Return (x, y) of the center of cell containing provided text 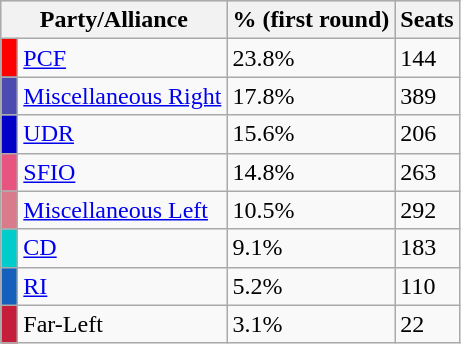
Miscellaneous Left (122, 210)
389 (427, 96)
Party/Alliance (114, 20)
22 (427, 324)
9.1% (311, 248)
Far-Left (122, 324)
263 (427, 172)
Seats (427, 20)
% (first round) (311, 20)
23.8% (311, 58)
183 (427, 248)
5.2% (311, 286)
110 (427, 286)
3.1% (311, 324)
10.5% (311, 210)
RI (122, 286)
SFIO (122, 172)
PCF (122, 58)
15.6% (311, 134)
CD (122, 248)
17.8% (311, 96)
144 (427, 58)
Miscellaneous Right (122, 96)
292 (427, 210)
UDR (122, 134)
14.8% (311, 172)
206 (427, 134)
